Locate the cell with the specified text and output its [X, Y] center coordinate. 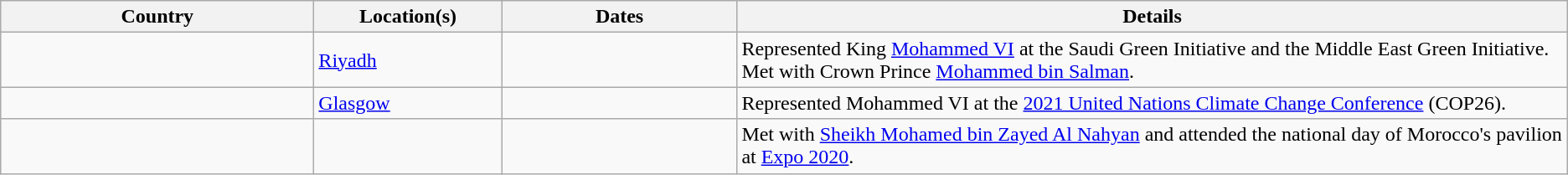
Details [1153, 17]
Location(s) [408, 17]
Represented Mohammed VI at the 2021 United Nations Climate Change Conference (COP26). [1153, 103]
Riyadh [408, 60]
Represented King Mohammed VI at the Saudi Green Initiative and the Middle East Green Initiative. Met with Crown Prince Mohammed bin Salman. [1153, 60]
Glasgow [408, 103]
Met with Sheikh Mohamed bin Zayed Al Nahyan and attended the national day of Morocco's pavilion at Expo 2020. [1153, 146]
Country [157, 17]
Dates [620, 17]
